For the text-containing cell, return its midpoint in (X, Y) coordinate format. 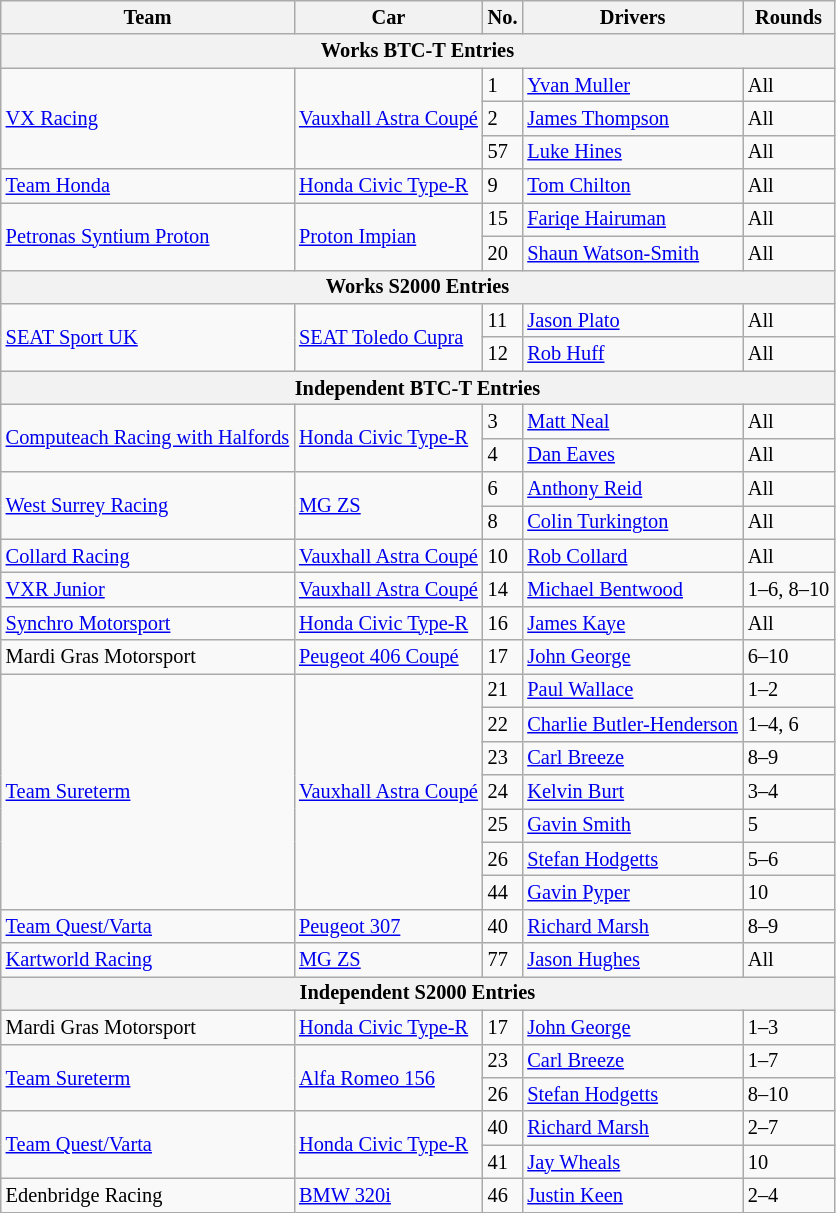
VXR Junior (148, 589)
Jason Hughes (632, 960)
Kartworld Racing (148, 960)
8 (503, 522)
Jason Plato (632, 320)
2–7 (788, 1128)
1 (503, 85)
Proton Impian (388, 236)
6–10 (788, 657)
Alfa Romeo 156 (388, 1078)
Paul Wallace (632, 690)
1–4, 6 (788, 724)
1–2 (788, 690)
5 (788, 825)
Independent BTC-T Entries (418, 388)
Team Honda (148, 186)
No. (503, 17)
BMW 320i (388, 1195)
2 (503, 118)
Charlie Butler-Henderson (632, 724)
Michael Bentwood (632, 589)
Works BTC-T Entries (418, 51)
Luke Hines (632, 152)
14 (503, 589)
Rob Huff (632, 354)
4 (503, 455)
12 (503, 354)
1–7 (788, 1061)
3 (503, 421)
Collard Racing (148, 556)
Fariqe Hairuman (632, 219)
Yvan Muller (632, 85)
Gavin Pyper (632, 892)
Rob Collard (632, 556)
Petronas Syntium Proton (148, 236)
Colin Turkington (632, 522)
Car (388, 17)
Jay Wheals (632, 1162)
1–3 (788, 1027)
West Surrey Racing (148, 506)
Dan Eaves (632, 455)
77 (503, 960)
SEAT Sport UK (148, 336)
11 (503, 320)
SEAT Toledo Cupra (388, 336)
James Kaye (632, 623)
3–4 (788, 791)
25 (503, 825)
8–10 (788, 1094)
Works S2000 Entries (418, 287)
57 (503, 152)
44 (503, 892)
5–6 (788, 859)
Peugeot 406 Coupé (388, 657)
15 (503, 219)
Shaun Watson-Smith (632, 253)
VX Racing (148, 118)
Independent S2000 Entries (418, 993)
Gavin Smith (632, 825)
24 (503, 791)
Drivers (632, 17)
21 (503, 690)
James Thompson (632, 118)
46 (503, 1195)
20 (503, 253)
2–4 (788, 1195)
Kelvin Burt (632, 791)
Tom Chilton (632, 186)
Matt Neal (632, 421)
9 (503, 186)
16 (503, 623)
Peugeot 307 (388, 926)
6 (503, 489)
41 (503, 1162)
Edenbridge Racing (148, 1195)
Computeach Racing with Halfords (148, 438)
Justin Keen (632, 1195)
Anthony Reid (632, 489)
1–6, 8–10 (788, 589)
Team (148, 17)
Synchro Motorsport (148, 623)
Rounds (788, 17)
22 (503, 724)
